Output the (X, Y) coordinate of the center of the cell containing the given text.  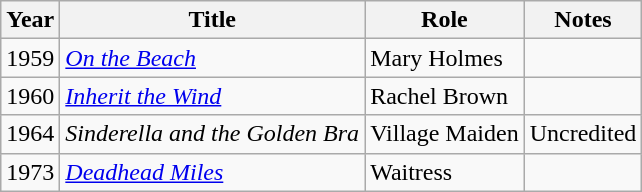
1959 (30, 58)
1964 (30, 134)
Village Maiden (445, 134)
Notes (583, 20)
Role (445, 20)
Waitress (445, 172)
Rachel Brown (445, 96)
1973 (30, 172)
1960 (30, 96)
On the Beach (212, 58)
Title (212, 20)
Mary Holmes (445, 58)
Year (30, 20)
Inherit the Wind (212, 96)
Sinderella and the Golden Bra (212, 134)
Uncredited (583, 134)
Deadhead Miles (212, 172)
